Pinpoint the cell where the given text exists, returning its (X, Y) midpoint coordinate. 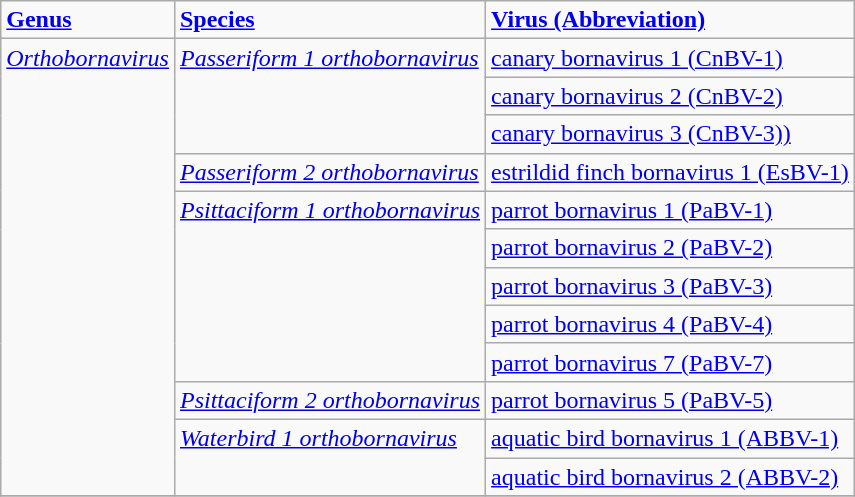
parrot bornavirus 5 (PaBV-5) (670, 400)
Species (330, 20)
canary bornavirus 3 (CnBV-3)) (670, 134)
parrot bornavirus 1 (PaBV-1) (670, 210)
parrot bornavirus 2 (PaBV-2) (670, 248)
Passeriform 1 orthobornavirus (330, 96)
parrot bornavirus 4 (PaBV-4) (670, 324)
Genus (88, 20)
Psittaciform 2 orthobornavirus (330, 400)
Orthobornavirus (88, 268)
canary bornavirus 1 (CnBV-1) (670, 58)
Passeriform 2 orthobornavirus (330, 172)
aquatic bird bornavirus 1 (ABBV-1) (670, 438)
aquatic bird bornavirus 2 (ABBV-2) (670, 477)
Psittaciform 1 orthobornavirus (330, 286)
estrildid finch bornavirus 1 (EsBV-1) (670, 172)
parrot bornavirus 3 (PaBV-3) (670, 286)
Waterbird 1 orthobornavirus (330, 457)
parrot bornavirus 7 (PaBV-7) (670, 362)
Virus (Abbreviation) (670, 20)
canary bornavirus 2 (CnBV-2) (670, 96)
